For the text-containing cell, return its midpoint in [x, y] coordinate format. 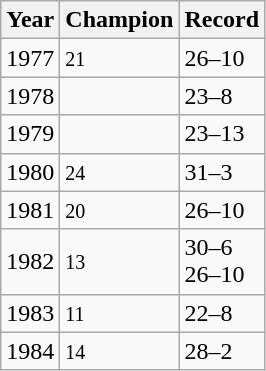
28–2 [222, 351]
Record [222, 20]
13 [120, 262]
1983 [30, 313]
22–8 [222, 313]
20 [120, 210]
23–8 [222, 96]
23–13 [222, 134]
1981 [30, 210]
1979 [30, 134]
1984 [30, 351]
1977 [30, 58]
14 [120, 351]
Year [30, 20]
11 [120, 313]
1980 [30, 172]
24 [120, 172]
30–626–10 [222, 262]
Champion [120, 20]
31–3 [222, 172]
1982 [30, 262]
1978 [30, 96]
21 [120, 58]
